Determine the (X, Y) coordinate at the center of the cell enclosing the given text.  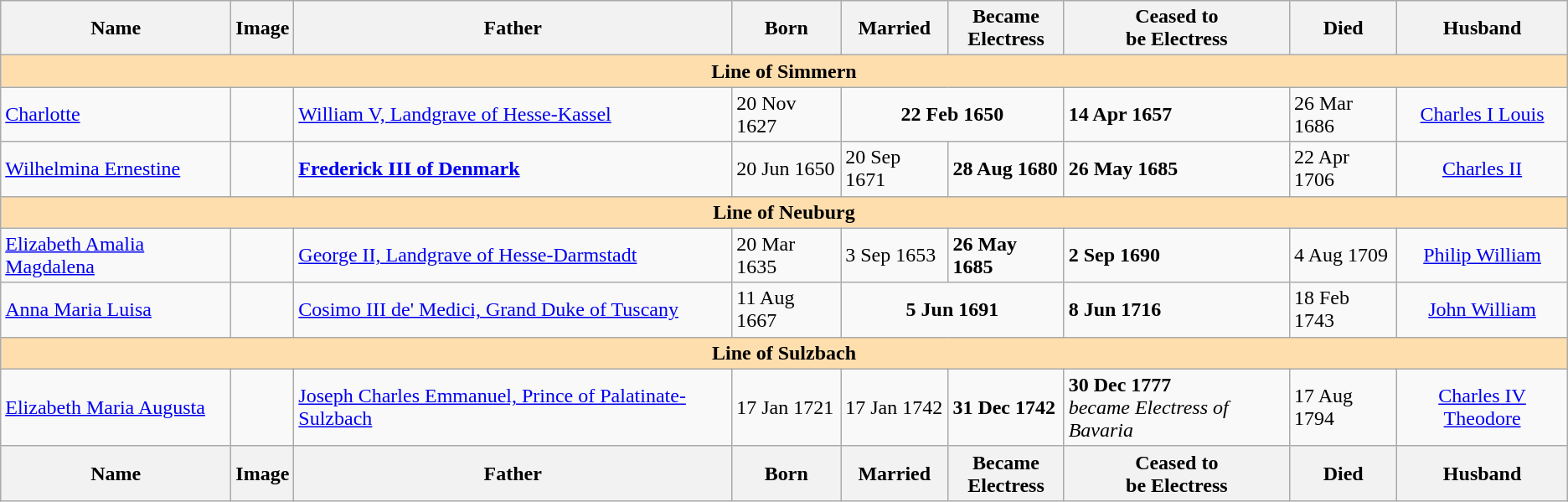
Frederick III of Denmark (513, 169)
Wilhelmina Ernestine (116, 169)
22 Feb 1650 (952, 114)
11 Aug 1667 (787, 310)
14 Apr 1657 (1176, 114)
17 Jan 1721 (787, 407)
18 Feb 1743 (1343, 310)
George II, Landgrave of Hesse-Darmstadt (513, 255)
22 Apr 1706 (1343, 169)
Joseph Charles Emmanuel, Prince of Palatinate-Sulzbach (513, 407)
17 Jan 1742 (895, 407)
3 Sep 1653 (895, 255)
Line of Neuburg (784, 212)
Anna Maria Luisa (116, 310)
5 Jun 1691 (952, 310)
John William (1483, 310)
17 Aug 1794 (1343, 407)
Charles IV Theodore (1483, 407)
31 Dec 1742 (1006, 407)
Charlotte (116, 114)
20 Jun 1650 (787, 169)
20 Nov 1627 (787, 114)
4 Aug 1709 (1343, 255)
20 Sep 1671 (895, 169)
William V, Landgrave of Hesse-Kassel (513, 114)
20 Mar 1635 (787, 255)
Cosimo III de' Medici, Grand Duke of Tuscany (513, 310)
2 Sep 1690 (1176, 255)
30 Dec 1777became Electress of Bavaria (1176, 407)
28 Aug 1680 (1006, 169)
Line of Simmern (784, 71)
Elizabeth Maria Augusta (116, 407)
26 Mar 1686 (1343, 114)
Philip William (1483, 255)
Charles II (1483, 169)
Line of Sulzbach (784, 353)
Elizabeth Amalia Magdalena (116, 255)
8 Jun 1716 (1176, 310)
Charles I Louis (1483, 114)
